Extract the (X, Y) coordinate from the center of the cell holding the provided text.  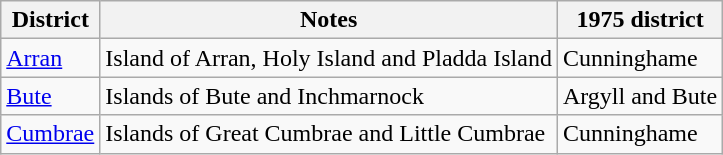
Island of Arran, Holy Island and Pladda Island (329, 58)
Bute (50, 96)
Cumbrae (50, 134)
Islands of Great Cumbrae and Little Cumbrae (329, 134)
Islands of Bute and Inchmarnock (329, 96)
Argyll and Bute (640, 96)
Notes (329, 20)
1975 district (640, 20)
District (50, 20)
Arran (50, 58)
